Extract the (X, Y) coordinate from the center of the cell holding the provided text.  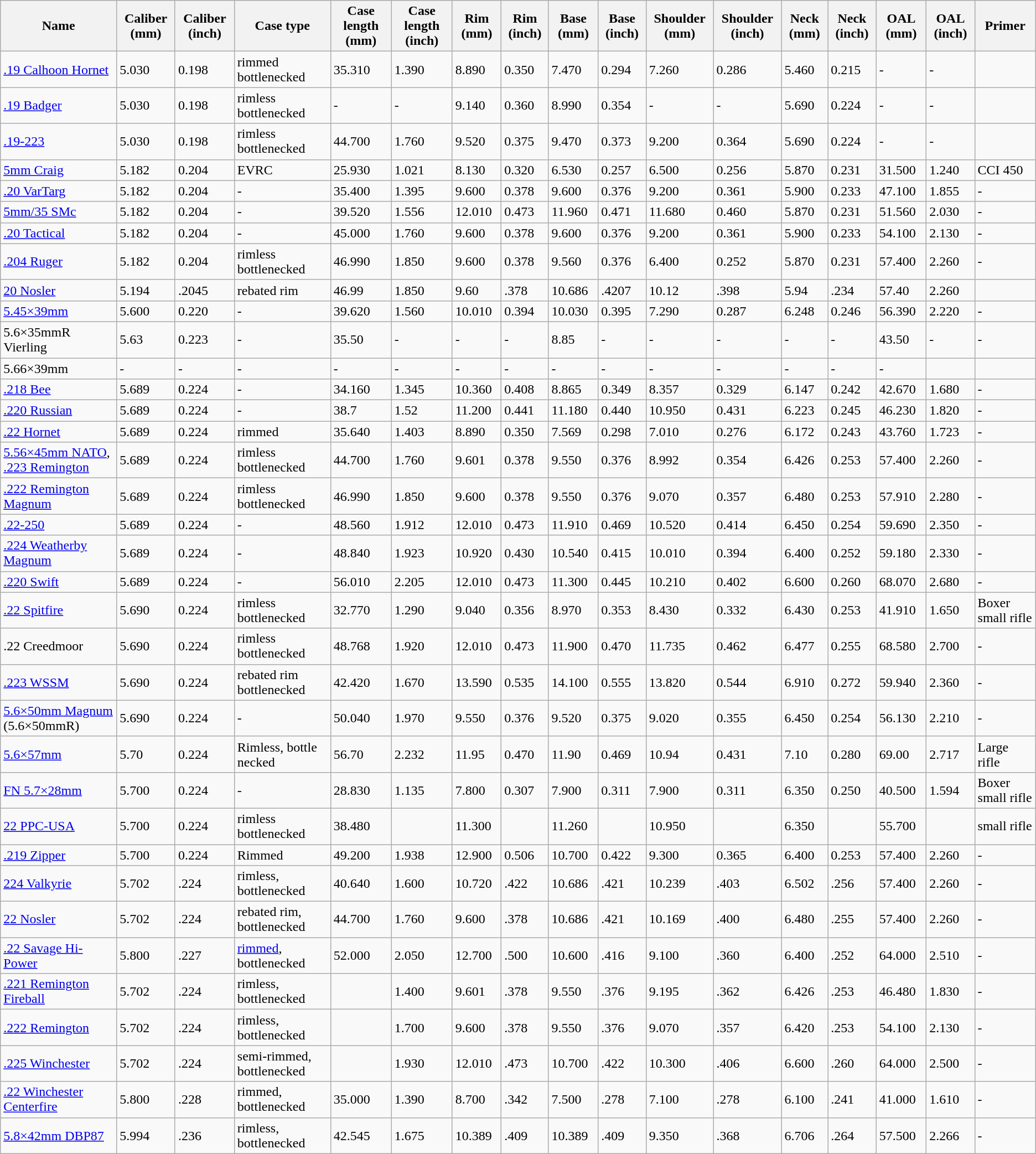
Neck (inch) (852, 26)
32.770 (361, 610)
35.000 (361, 1099)
38.480 (361, 826)
.223 WSSM (59, 682)
1.556 (422, 212)
1.403 (422, 432)
6.477 (805, 646)
2.232 (422, 754)
.19 Badger (59, 105)
6.172 (805, 432)
Base (inch) (622, 26)
.255 (852, 920)
0.356 (525, 610)
6.248 (805, 311)
46.99 (361, 290)
35.50 (361, 340)
Rim (inch) (525, 26)
Shoulder (inch) (747, 26)
1.923 (422, 553)
6.147 (805, 390)
5.194 (146, 290)
42.545 (361, 1136)
8.85 (573, 340)
56.70 (361, 754)
47.100 (901, 191)
.2045 (205, 290)
.400 (747, 920)
5.6×35mmR Vierling (59, 340)
9.60 (477, 290)
22 Nosler (59, 920)
9.560 (573, 261)
50.040 (361, 718)
1.395 (422, 191)
1.135 (422, 790)
.228 (205, 1099)
.20 VarTarg (59, 191)
0.353 (622, 610)
.218 Bee (59, 390)
0.255 (852, 646)
9.020 (680, 718)
.22 Spitfire (59, 610)
1.610 (951, 1099)
0.272 (852, 682)
8.990 (573, 105)
11.90 (573, 754)
rebated rim (282, 290)
11.910 (573, 525)
1.675 (422, 1136)
.19-223 (59, 142)
8.357 (680, 390)
0.360 (525, 105)
EVRC (282, 170)
8.130 (477, 170)
49.200 (361, 855)
28.830 (361, 790)
OAL (mm) (901, 26)
0.280 (852, 754)
.20 Tactical (59, 233)
0.243 (852, 432)
.360 (747, 955)
11.200 (477, 411)
1.938 (422, 855)
Case length (mm) (361, 26)
0.535 (525, 682)
.473 (525, 1064)
2.210 (951, 718)
2.280 (951, 496)
10.12 (680, 290)
0.332 (747, 610)
Name (59, 26)
10.030 (573, 311)
39.520 (361, 212)
.204 Ruger (59, 261)
0.402 (747, 582)
.19 Calhoon Hornet (59, 70)
57.910 (901, 496)
42.420 (361, 682)
8.700 (477, 1099)
0.462 (747, 646)
10.600 (573, 955)
1.345 (422, 390)
FN 5.7×28mm (59, 790)
56.130 (901, 718)
31.500 (901, 170)
.500 (525, 955)
0.260 (852, 582)
40.640 (361, 883)
Shoulder (mm) (680, 26)
52.000 (361, 955)
OAL (inch) (951, 26)
7.569 (573, 432)
Rimmed (282, 855)
7.10 (805, 754)
10.210 (680, 582)
1.970 (422, 718)
20 Nosler (59, 290)
1.820 (951, 411)
35.400 (361, 191)
2.266 (951, 1136)
6.502 (805, 883)
1.830 (951, 992)
.222 Remington (59, 1027)
1.680 (951, 390)
Caliber (inch) (205, 26)
10.94 (680, 754)
.220 Russian (59, 411)
2.500 (951, 1064)
40.500 (901, 790)
.252 (852, 955)
5.56×45mm NATO, .223 Remington (59, 460)
rebated rim bottlenecked (282, 682)
9.470 (573, 142)
0.422 (622, 855)
5.45×39mm (59, 311)
8.430 (680, 610)
.22-250 (59, 525)
.22 Savage Hi-Power (59, 955)
11.960 (573, 212)
.406 (747, 1064)
1.912 (422, 525)
0.395 (622, 311)
0.276 (747, 432)
0.471 (622, 212)
68.070 (901, 582)
7.100 (680, 1099)
0.220 (205, 311)
.4207 (622, 290)
5mm/35 SMc (59, 212)
8.865 (573, 390)
2.717 (951, 754)
Case type (282, 26)
0.329 (747, 390)
38.7 (361, 411)
10.920 (477, 553)
6.706 (805, 1136)
39.620 (361, 311)
2.350 (951, 525)
1.650 (951, 610)
1.700 (422, 1027)
1.855 (951, 191)
7.290 (680, 311)
0.555 (622, 682)
.224 Weatherby Magnum (59, 553)
.227 (205, 955)
35.640 (361, 432)
0.357 (747, 496)
10.239 (680, 883)
.222 Remington Magnum (59, 496)
0.415 (622, 553)
5.70 (146, 754)
rimmed bottlenecked (282, 70)
7.470 (573, 70)
5.600 (146, 311)
22 PPC-USA (59, 826)
0.245 (852, 411)
68.580 (901, 646)
2.030 (951, 212)
.225 Winchester (59, 1064)
10.360 (477, 390)
10.300 (680, 1064)
11.680 (680, 212)
1.920 (422, 646)
59.940 (901, 682)
0.441 (525, 411)
5.63 (146, 340)
9.040 (477, 610)
0.349 (622, 390)
0.320 (525, 170)
7.010 (680, 432)
rimmed (282, 432)
56.010 (361, 582)
Base (mm) (573, 26)
48.560 (361, 525)
11.180 (573, 411)
11.900 (573, 646)
8.970 (573, 610)
11.735 (680, 646)
2.330 (951, 553)
0.506 (525, 855)
57.40 (901, 290)
Neck (mm) (805, 26)
.221 Remington Fireball (59, 992)
0.250 (852, 790)
rebated rim, bottlenecked (282, 920)
6.530 (573, 170)
14.100 (573, 682)
7.500 (573, 1099)
small rifle (1005, 826)
69.00 (901, 754)
1.930 (422, 1064)
5.66×39mm (59, 368)
6.420 (805, 1027)
12.700 (477, 955)
0.294 (622, 70)
5.994 (146, 1136)
0.445 (622, 582)
0.460 (747, 212)
0.223 (205, 340)
2.050 (422, 955)
41.910 (901, 610)
0.298 (622, 432)
9.300 (680, 855)
.342 (525, 1099)
.264 (852, 1136)
0.287 (747, 311)
8.992 (680, 460)
0.365 (747, 855)
5.8×42mm DBP87 (59, 1136)
41.000 (901, 1099)
1.021 (422, 170)
Primer (1005, 26)
1.594 (951, 790)
semi-rimmed, bottlenecked (282, 1064)
.241 (852, 1099)
1.52 (422, 411)
.219 Zipper (59, 855)
6.100 (805, 1099)
5.460 (805, 70)
0.440 (622, 411)
6.910 (805, 682)
Large rifle (1005, 754)
.368 (747, 1136)
10.169 (680, 920)
5mm Craig (59, 170)
42.670 (901, 390)
10.720 (477, 883)
.256 (852, 883)
6.223 (805, 411)
0.246 (852, 311)
7.800 (477, 790)
1.240 (951, 170)
.362 (747, 992)
46.230 (901, 411)
0.373 (622, 142)
224 Valkyrie (59, 883)
.22 Hornet (59, 432)
.403 (747, 883)
0.414 (747, 525)
2.205 (422, 582)
59.690 (901, 525)
0.256 (747, 170)
.234 (852, 290)
1.600 (422, 883)
2.220 (951, 311)
48.840 (361, 553)
13.820 (680, 682)
10.540 (573, 553)
0.257 (622, 170)
9.140 (477, 105)
11.260 (573, 826)
5.6×50mm Magnum (5.6×50mmR) (59, 718)
6.500 (680, 170)
46.480 (901, 992)
2.700 (951, 646)
2.510 (951, 955)
1.400 (422, 992)
0.544 (747, 682)
1.290 (422, 610)
0.430 (525, 553)
11.95 (477, 754)
1.723 (951, 432)
5.94 (805, 290)
43.760 (901, 432)
9.100 (680, 955)
0.355 (747, 718)
0.408 (525, 390)
2.680 (951, 582)
57.500 (901, 1136)
7.260 (680, 70)
.260 (852, 1064)
.236 (205, 1136)
Case length (inch) (422, 26)
9.350 (680, 1136)
48.768 (361, 646)
9.195 (680, 992)
Caliber (mm) (146, 26)
59.180 (901, 553)
0.286 (747, 70)
0.215 (852, 70)
CCI 450 (1005, 170)
0.242 (852, 390)
2.360 (951, 682)
1.560 (422, 311)
43.50 (901, 340)
34.160 (361, 390)
25.930 (361, 170)
.22 Creedmoor (59, 646)
.357 (747, 1027)
12.900 (477, 855)
Rimless, bottle necked (282, 754)
0.364 (747, 142)
56.390 (901, 311)
.398 (747, 290)
55.700 (901, 826)
.416 (622, 955)
35.310 (361, 70)
Rim (mm) (477, 26)
.22 Winchester Centerfire (59, 1099)
51.560 (901, 212)
45.000 (361, 233)
10.520 (680, 525)
13.590 (477, 682)
6.430 (805, 610)
5.6×57mm (59, 754)
1.670 (422, 682)
.220 Swift (59, 582)
0.307 (525, 790)
